Search for the cell housing the specified text and yield its [x, y] center coordinate. 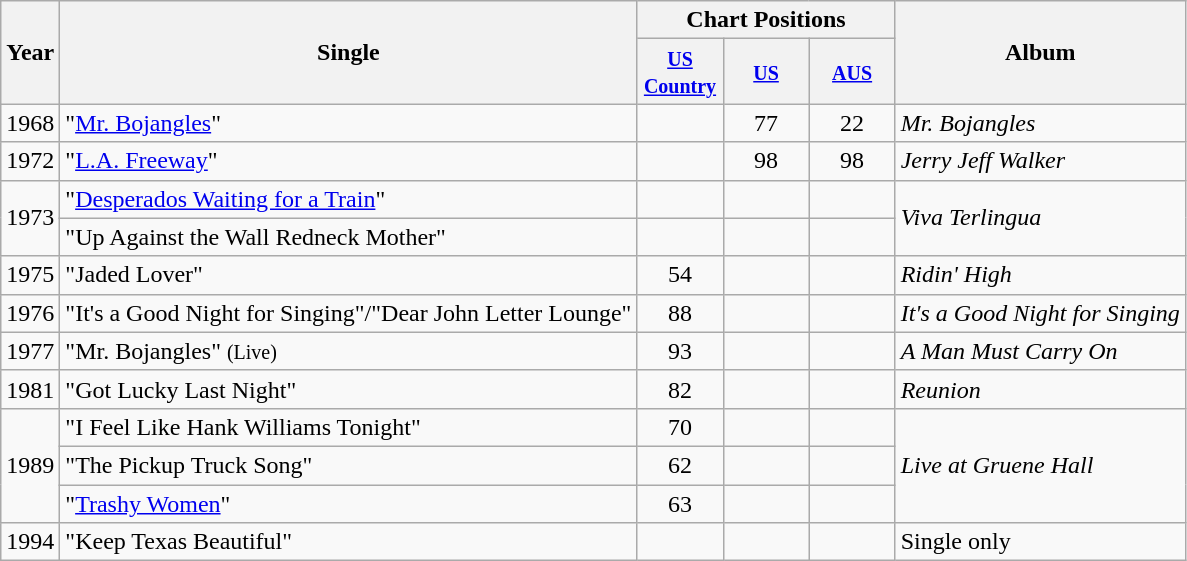
1989 [30, 465]
88 [680, 313]
1975 [30, 275]
70 [680, 427]
63 [680, 503]
Single only [1040, 542]
Viva Terlingua [1040, 218]
82 [680, 389]
"Trashy Women" [348, 503]
Single [348, 52]
"Jaded Lover" [348, 275]
"Desperados Waiting for a Train" [348, 199]
US Country [680, 72]
"The Pickup Truck Song" [348, 465]
1977 [30, 351]
77 [766, 123]
Jerry Jeff Walker [1040, 161]
"It's a Good Night for Singing"/"Dear John Letter Lounge" [348, 313]
It's a Good Night for Singing [1040, 313]
1973 [30, 218]
1972 [30, 161]
Mr. Bojangles [1040, 123]
Year [30, 52]
"Mr. Bojangles" [348, 123]
Chart Positions [766, 20]
"Up Against the Wall Redneck Mother" [348, 237]
AUS [852, 72]
54 [680, 275]
1968 [30, 123]
Live at Gruene Hall [1040, 465]
"Mr. Bojangles" (Live) [348, 351]
62 [680, 465]
Reunion [1040, 389]
93 [680, 351]
A Man Must Carry On [1040, 351]
1994 [30, 542]
1976 [30, 313]
22 [852, 123]
US [766, 72]
Ridin' High [1040, 275]
Album [1040, 52]
"Got Lucky Last Night" [348, 389]
"L.A. Freeway" [348, 161]
1981 [30, 389]
"I Feel Like Hank Williams Tonight" [348, 427]
"Keep Texas Beautiful" [348, 542]
